Detect which cell encompasses the target text, then output its (X, Y) center coordinate. 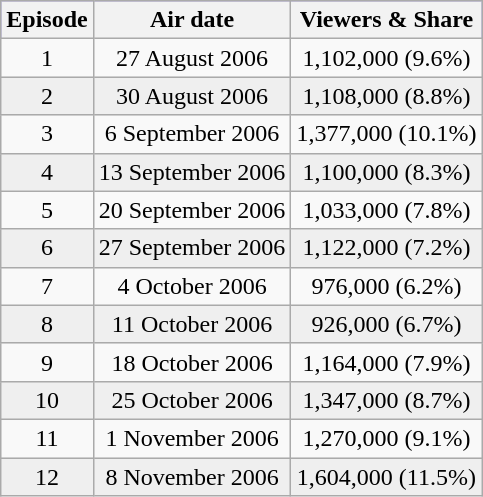
1,377,000 (10.1%) (386, 134)
1,164,000 (7.9%) (386, 362)
20 September 2006 (192, 210)
926,000 (6.7%) (386, 324)
2 (47, 96)
12 (47, 477)
11 October 2006 (192, 324)
6 September 2006 (192, 134)
10 (47, 400)
8 November 2006 (192, 477)
1,604,000 (11.5%) (386, 477)
1,100,000 (8.3%) (386, 172)
13 September 2006 (192, 172)
9 (47, 362)
1 (47, 58)
1,122,000 (7.2%) (386, 248)
1,033,000 (7.8%) (386, 210)
27 August 2006 (192, 58)
4 October 2006 (192, 286)
8 (47, 324)
1,102,000 (9.6%) (386, 58)
1,270,000 (9.1%) (386, 438)
1,347,000 (8.7%) (386, 400)
1,108,000 (8.8%) (386, 96)
4 (47, 172)
27 September 2006 (192, 248)
Episode (47, 20)
Air date (192, 20)
25 October 2006 (192, 400)
Viewers & Share (386, 20)
6 (47, 248)
976,000 (6.2%) (386, 286)
7 (47, 286)
3 (47, 134)
11 (47, 438)
5 (47, 210)
1 November 2006 (192, 438)
18 October 2006 (192, 362)
30 August 2006 (192, 96)
